Find where the given text appears and provide that cell's center as (X, Y) coordinate. 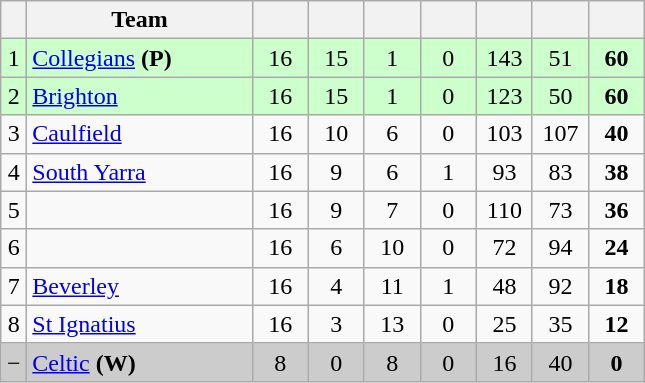
Celtic (W) (140, 362)
Team (140, 20)
103 (504, 134)
5 (14, 210)
93 (504, 172)
107 (560, 134)
36 (617, 210)
24 (617, 248)
Beverley (140, 286)
− (14, 362)
Brighton (140, 96)
38 (617, 172)
18 (617, 286)
143 (504, 58)
73 (560, 210)
Collegians (P) (140, 58)
11 (392, 286)
94 (560, 248)
50 (560, 96)
35 (560, 324)
13 (392, 324)
St Ignatius (140, 324)
2 (14, 96)
48 (504, 286)
83 (560, 172)
South Yarra (140, 172)
51 (560, 58)
25 (504, 324)
72 (504, 248)
92 (560, 286)
123 (504, 96)
12 (617, 324)
Caulfield (140, 134)
110 (504, 210)
